Return the (X, Y) coordinate for the center point of the cell that contains the specified text.  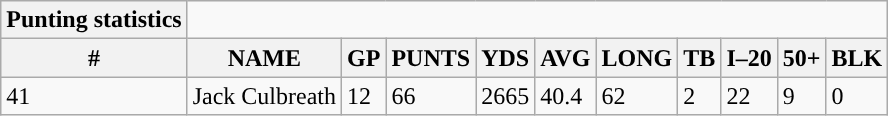
2 (700, 96)
12 (364, 96)
BLK (857, 58)
TB (700, 58)
50+ (802, 58)
41 (94, 96)
LONG (637, 58)
Jack Culbreath (264, 96)
PUNTS (431, 58)
# (94, 58)
YDS (506, 58)
GP (364, 58)
22 (749, 96)
I–20 (749, 58)
Punting statistics (94, 20)
0 (857, 96)
9 (802, 96)
66 (431, 96)
62 (637, 96)
40.4 (566, 96)
NAME (264, 58)
AVG (566, 58)
2665 (506, 96)
